Return (x, y) of the center of cell containing provided text 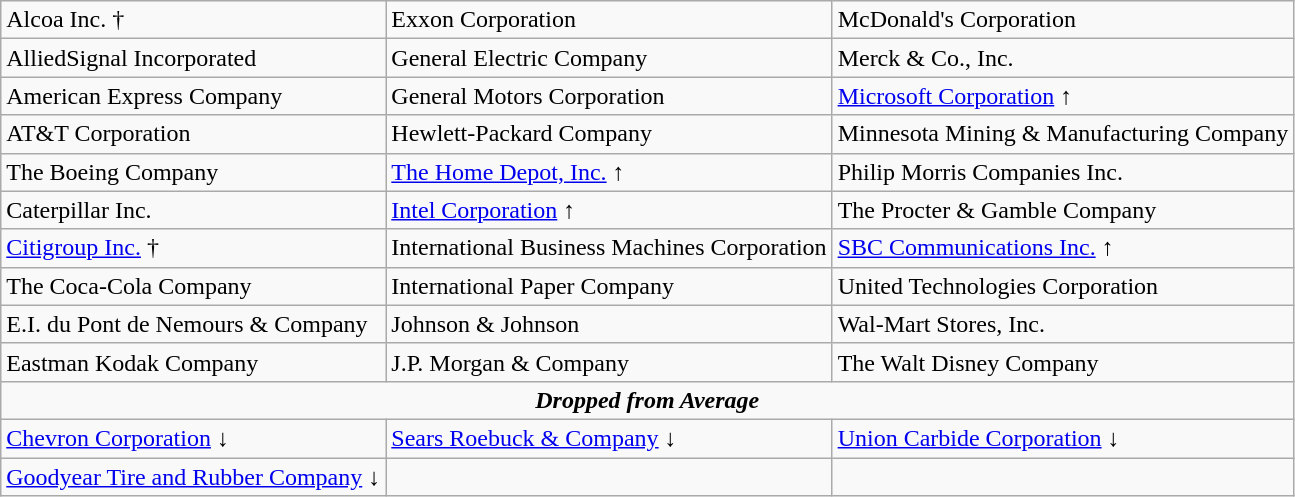
The Walt Disney Company (1063, 362)
Exxon Corporation (609, 20)
The Coca-Cola Company (194, 286)
Philip Morris Companies Inc. (1063, 172)
Chevron Corporation ↓ (194, 438)
Alcoa Inc. † (194, 20)
Microsoft Corporation ↑ (1063, 96)
AT&T Corporation (194, 134)
Intel Corporation ↑ (609, 210)
The Procter & Gamble Company (1063, 210)
AlliedSignal Incorporated (194, 58)
Sears Roebuck & Company ↓ (609, 438)
General Motors Corporation (609, 96)
E.I. du Pont de Nemours & Company (194, 324)
Johnson & Johnson (609, 324)
The Home Depot, Inc. ↑ (609, 172)
International Paper Company (609, 286)
International Business Machines Corporation (609, 248)
General Electric Company (609, 58)
Caterpillar Inc. (194, 210)
McDonald's Corporation (1063, 20)
Wal-Mart Stores, Inc. (1063, 324)
J.P. Morgan & Company (609, 362)
Union Carbide Corporation ↓ (1063, 438)
Dropped from Average (648, 400)
American Express Company (194, 96)
Eastman Kodak Company (194, 362)
United Technologies Corporation (1063, 286)
Minnesota Mining & Manufacturing Company (1063, 134)
Goodyear Tire and Rubber Company ↓ (194, 477)
SBC Communications Inc. ↑ (1063, 248)
The Boeing Company (194, 172)
Merck & Co., Inc. (1063, 58)
Hewlett-Packard Company (609, 134)
Citigroup Inc. † (194, 248)
